Return [x, y] of the center of cell containing provided text 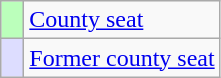
Former county seat [122, 58]
County seat [122, 20]
